From the cell containing the given text, extract its center point as [X, Y] coordinate. 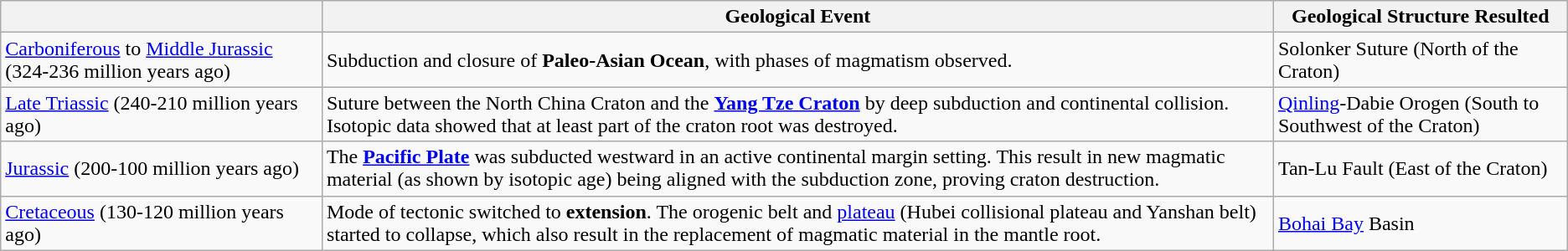
Solonker Suture (North of the Craton) [1421, 60]
Qinling-Dabie Orogen (South to Southwest of the Craton) [1421, 114]
Geological Event [797, 17]
Carboniferous to Middle Jurassic (324-236 million years ago) [162, 60]
Tan-Lu Fault (East of the Craton) [1421, 169]
Geological Structure Resulted [1421, 17]
Cretaceous (130-120 million years ago) [162, 223]
Subduction and closure of Paleo-Asian Ocean, with phases of magmatism observed. [797, 60]
Late Triassic (240-210 million years ago) [162, 114]
Bohai Bay Basin [1421, 223]
Jurassic (200-100 million years ago) [162, 169]
